Provide the [X, Y] coordinate of the cell's center where the given text is located.  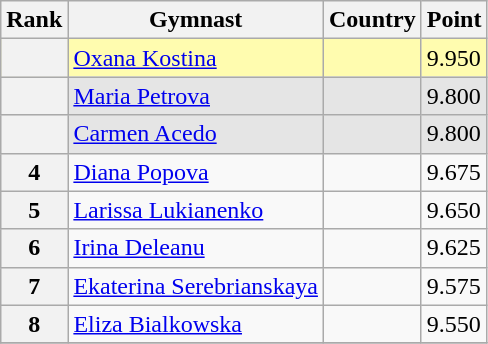
9.675 [454, 172]
Oxana Kostina [196, 58]
7 [34, 286]
6 [34, 248]
9.575 [454, 286]
5 [34, 210]
Eliza Bialkowska [196, 324]
Irina Deleanu [196, 248]
Ekaterina Serebrianskaya [196, 286]
Larissa Lukianenko [196, 210]
8 [34, 324]
Gymnast [196, 20]
Point [454, 20]
Diana Popova [196, 172]
Carmen Acedo [196, 134]
Maria Petrova [196, 96]
Country [372, 20]
4 [34, 172]
Rank [34, 20]
9.550 [454, 324]
9.650 [454, 210]
9.950 [454, 58]
9.625 [454, 248]
